Output the (x, y) coordinate of the center of the cell containing the given text.  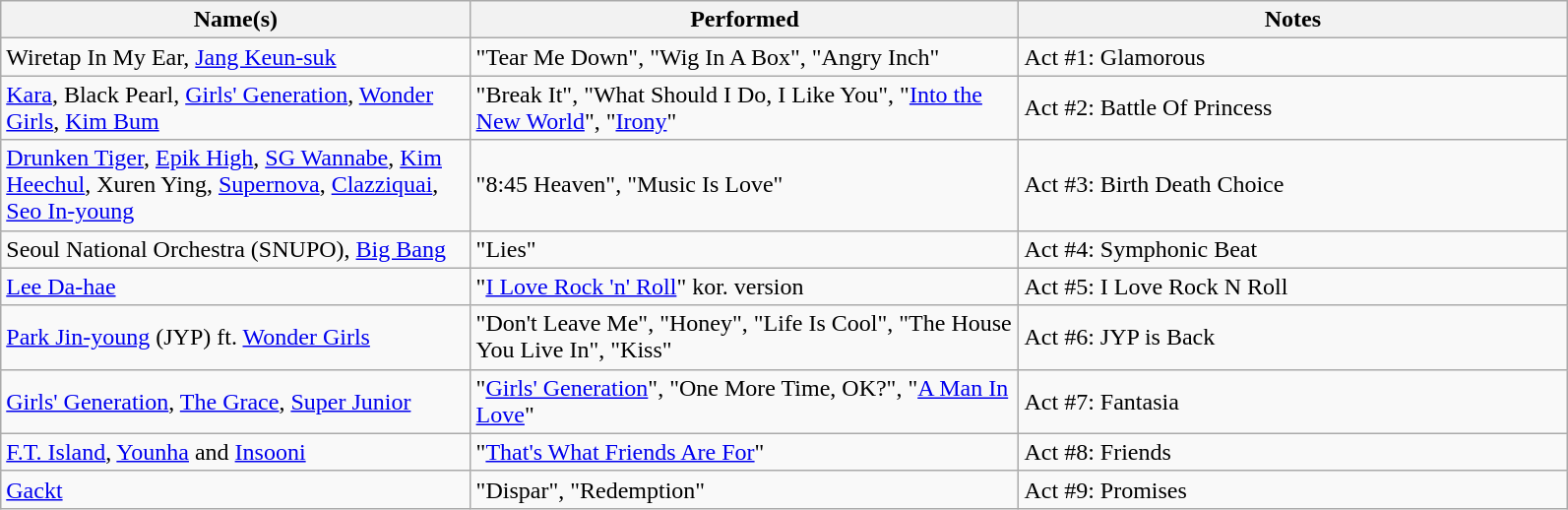
Act #4: Symphonic Beat (1293, 249)
Act #9: Promises (1293, 489)
"Dispar", "Redemption" (744, 489)
Drunken Tiger, Epik High, SG Wannabe, Kim Heechul, Xuren Ying, Supernova, Clazziquai, Seo In-young (236, 185)
"Don't Leave Me", "Honey", "Life Is Cool", "The House You Live In", "Kiss" (744, 337)
Act #1: Glamorous (1293, 57)
"Girls' Generation", "One More Time, OK?", "A Man In Love" (744, 402)
F.T. Island, Younha and Insooni (236, 452)
"Tear Me Down", "Wig In A Box", "Angry Inch" (744, 57)
Performed (744, 20)
Lee Da-hae (236, 287)
Act #7: Fantasia (1293, 402)
Notes (1293, 20)
Act #8: Friends (1293, 452)
Park Jin-young (JYP) ft. Wonder Girls (236, 337)
Act #3: Birth Death Choice (1293, 185)
Seoul National Orchestra (SNUPO), Big Bang (236, 249)
Wiretap In My Ear, Jang Keun-suk (236, 57)
"Break It", "What Should I Do, I Like You", "Into the New World", "Irony" (744, 108)
"Lies" (744, 249)
Act #6: JYP is Back (1293, 337)
Gackt (236, 489)
Kara, Black Pearl, Girls' Generation, Wonder Girls, Kim Bum (236, 108)
Name(s) (236, 20)
"I Love Rock 'n' Roll" kor. version (744, 287)
Act #2: Battle Of Princess (1293, 108)
"That's What Friends Are For" (744, 452)
Girls' Generation, The Grace, Super Junior (236, 402)
Act #5: I Love Rock N Roll (1293, 287)
"8:45 Heaven", "Music Is Love" (744, 185)
